For the text-containing cell, return its midpoint in (x, y) coordinate format. 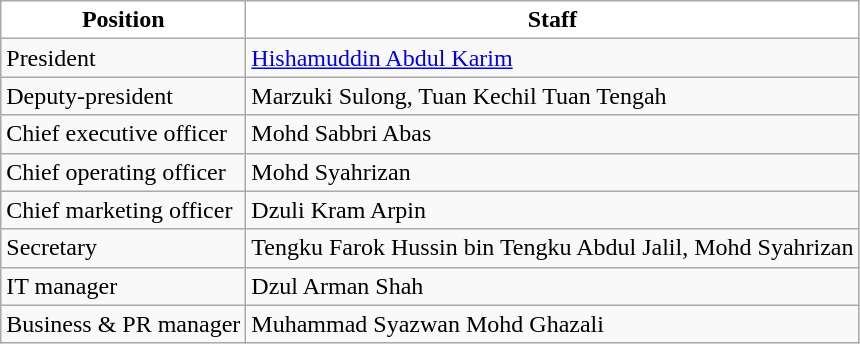
Chief executive officer (124, 134)
Mohd Syahrizan (552, 172)
Business & PR manager (124, 324)
Marzuki Sulong, Tuan Kechil Tuan Tengah (552, 96)
Hishamuddin Abdul Karim (552, 58)
Dzuli Kram Arpin (552, 210)
Muhammad Syazwan Mohd Ghazali (552, 324)
Position (124, 20)
Deputy-president (124, 96)
IT manager (124, 286)
Dzul Arman Shah (552, 286)
Tengku Farok Hussin bin Tengku Abdul Jalil, Mohd Syahrizan (552, 248)
President (124, 58)
Chief operating officer (124, 172)
Secretary (124, 248)
Chief marketing officer (124, 210)
Staff (552, 20)
Mohd Sabbri Abas (552, 134)
